Output the [x, y] coordinate of the center of the cell containing the given text.  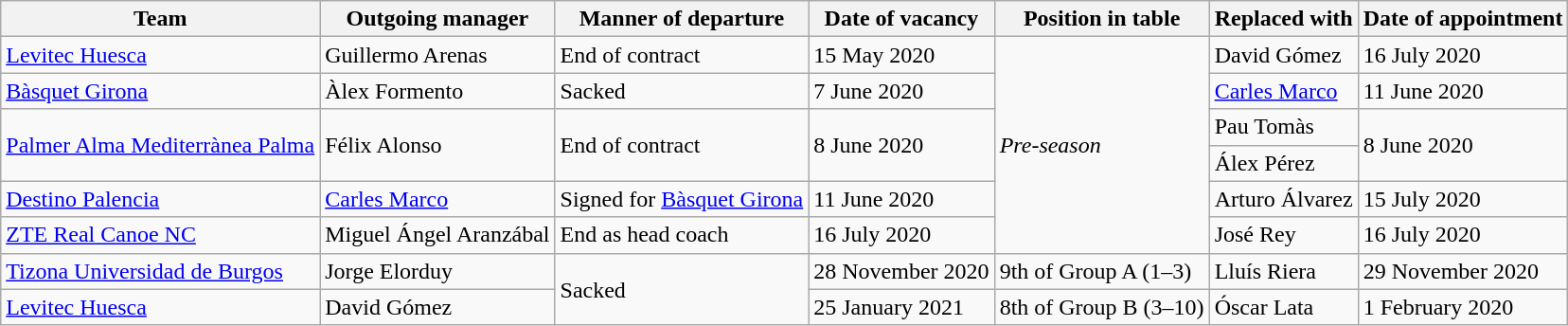
28 November 2020 [901, 271]
Àlex Formento [437, 91]
End as head coach [682, 235]
Tizona Universidad de Burgos [161, 271]
Miguel Ángel Aranzábal [437, 235]
José Rey [1284, 235]
8th of Group B (3–10) [1102, 307]
Team [161, 19]
Palmer Alma Mediterrànea Palma [161, 145]
15 May 2020 [901, 55]
Outgoing manager [437, 19]
1 February 2020 [1463, 307]
29 November 2020 [1463, 271]
Álex Pérez [1284, 163]
Destino Palencia [161, 199]
Pre-season [1102, 145]
Position in table [1102, 19]
Replaced with [1284, 19]
15 July 2020 [1463, 199]
Guillermo Arenas [437, 55]
Óscar Lata [1284, 307]
7 June 2020 [901, 91]
Bàsquet Girona [161, 91]
Date of appointment [1463, 19]
Jorge Elorduy [437, 271]
Félix Alonso [437, 145]
ZTE Real Canoe NC [161, 235]
9th of Group A (1–3) [1102, 271]
Arturo Álvarez [1284, 199]
Signed for Bàsquet Girona [682, 199]
Date of vacancy [901, 19]
Manner of departure [682, 19]
25 January 2021 [901, 307]
Pau Tomàs [1284, 127]
Lluís Riera [1284, 271]
